Extract the [X, Y] coordinate from the center of the cell holding the provided text.  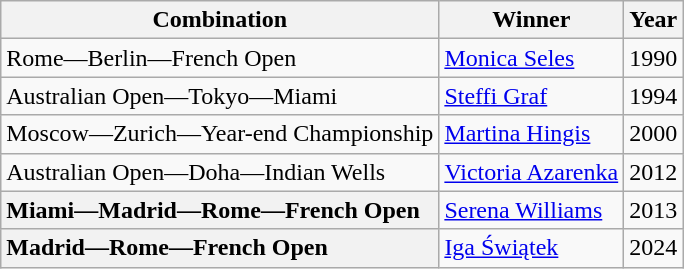
2013 [654, 210]
Steffi Graf [532, 96]
Year [654, 20]
1994 [654, 96]
Serena Williams [532, 210]
Australian Open—Doha—Indian Wells [220, 172]
Miami—Madrid—Rome—French Open [220, 210]
2012 [654, 172]
Madrid—Rome—French Open [220, 248]
Combination [220, 20]
Victoria Azarenka [532, 172]
Winner [532, 20]
Martina Hingis [532, 134]
1990 [654, 58]
Iga Świątek [532, 248]
2000 [654, 134]
Rome—Berlin—French Open [220, 58]
Australian Open—Tokyo—Miami [220, 96]
Monica Seles [532, 58]
2024 [654, 248]
Moscow—Zurich—Year-end Championship [220, 134]
